Detect which cell encompasses the target text, then output its [X, Y] center coordinate. 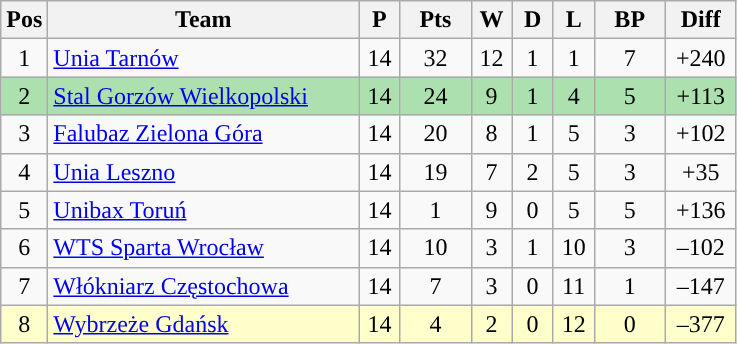
Wybrzeże Gdańsk [204, 324]
–377 [700, 324]
24 [436, 96]
Falubaz Zielona Góra [204, 134]
–147 [700, 286]
20 [436, 134]
–102 [700, 248]
Pts [436, 20]
WTS Sparta Wrocław [204, 248]
+136 [700, 210]
+35 [700, 172]
+240 [700, 58]
+102 [700, 134]
Pos [24, 20]
32 [436, 58]
Unia Leszno [204, 172]
W [492, 20]
Team [204, 20]
Unibax Toruń [204, 210]
Diff [700, 20]
Włókniarz Częstochowa [204, 286]
BP [630, 20]
19 [436, 172]
11 [574, 286]
Unia Tarnów [204, 58]
+113 [700, 96]
Stal Gorzów Wielkopolski [204, 96]
L [574, 20]
D [532, 20]
6 [24, 248]
P [380, 20]
